Return the [x, y] coordinate for the center point of the cell that contains the specified text.  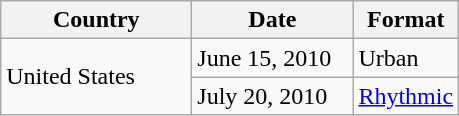
Format [406, 20]
Country [96, 20]
Rhythmic [406, 96]
Date [272, 20]
July 20, 2010 [272, 96]
Urban [406, 58]
June 15, 2010 [272, 58]
United States [96, 77]
